Find where the given text appears and provide that cell's center as (X, Y) coordinate. 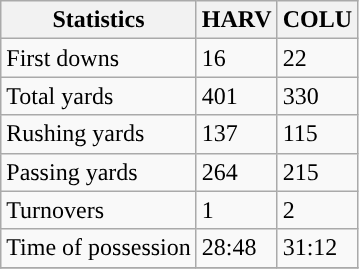
137 (236, 134)
215 (317, 172)
31:12 (317, 248)
22 (317, 58)
401 (236, 96)
Time of possession (99, 248)
330 (317, 96)
1 (236, 210)
28:48 (236, 248)
Rushing yards (99, 134)
Statistics (99, 20)
Total yards (99, 96)
Turnovers (99, 210)
115 (317, 134)
2 (317, 210)
264 (236, 172)
HARV (236, 20)
First downs (99, 58)
16 (236, 58)
COLU (317, 20)
Passing yards (99, 172)
